Extract the [x, y] coordinate from the center of the cell holding the provided text.  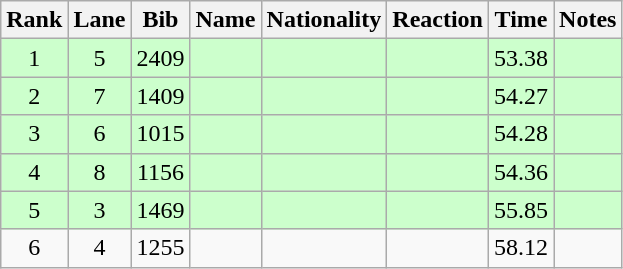
1 [34, 58]
Rank [34, 20]
1469 [160, 210]
Nationality [324, 20]
8 [100, 172]
1255 [160, 248]
55.85 [520, 210]
Time [520, 20]
1156 [160, 172]
54.36 [520, 172]
1015 [160, 134]
Lane [100, 20]
2 [34, 96]
1409 [160, 96]
58.12 [520, 248]
54.28 [520, 134]
Name [226, 20]
53.38 [520, 58]
2409 [160, 58]
Bib [160, 20]
Reaction [438, 20]
7 [100, 96]
Notes [588, 20]
54.27 [520, 96]
